Capture the cell that displays the provided text and extract its [x, y] central coordinate. 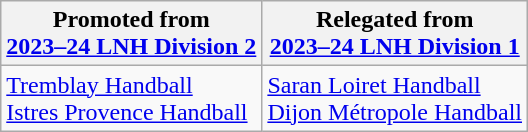
Tremblay HandballIstres Provence Handball [132, 98]
Saran Loiret HandballDijon Métropole Handball [395, 98]
Relegated from2023–24 LNH Division 1 [395, 34]
Promoted from2023–24 LNH Division 2 [132, 34]
